Pinpoint the cell where the given text exists, returning its [x, y] midpoint coordinate. 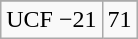
UCF −21 [52, 20]
71 [120, 20]
